Capture the cell that displays the provided text and extract its (X, Y) central coordinate. 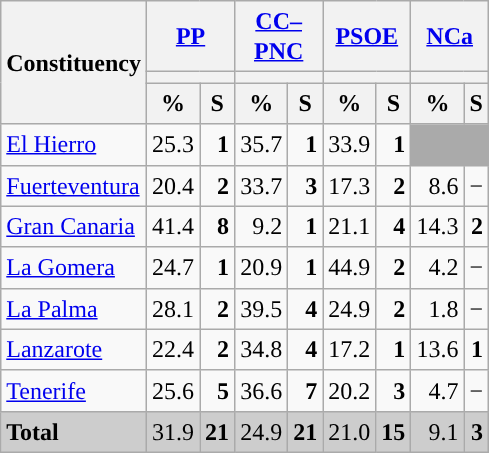
NCa (450, 36)
17.2 (350, 350)
13.6 (438, 350)
33.9 (350, 144)
20.4 (172, 186)
41.4 (172, 226)
Gran Canaria (74, 226)
4.2 (438, 268)
9.1 (438, 432)
22.4 (172, 350)
La Palma (74, 308)
7 (306, 390)
15 (394, 432)
8 (218, 226)
CC–PNC (279, 36)
La Gomera (74, 268)
Constituency (74, 62)
31.9 (172, 432)
39.5 (262, 308)
Total (74, 432)
Lanzarote (74, 350)
21.1 (350, 226)
21.0 (350, 432)
44.9 (350, 268)
20.9 (262, 268)
14.3 (438, 226)
8.6 (438, 186)
5 (218, 390)
17.3 (350, 186)
1.8 (438, 308)
20.2 (350, 390)
34.8 (262, 350)
28.1 (172, 308)
PSOE (367, 36)
33.7 (262, 186)
4.7 (438, 390)
El Hierro (74, 144)
35.7 (262, 144)
PP (190, 36)
36.6 (262, 390)
9.2 (262, 226)
Fuerteventura (74, 186)
25.6 (172, 390)
25.3 (172, 144)
24.7 (172, 268)
Tenerife (74, 390)
